Return (X, Y) of the center of cell containing provided text 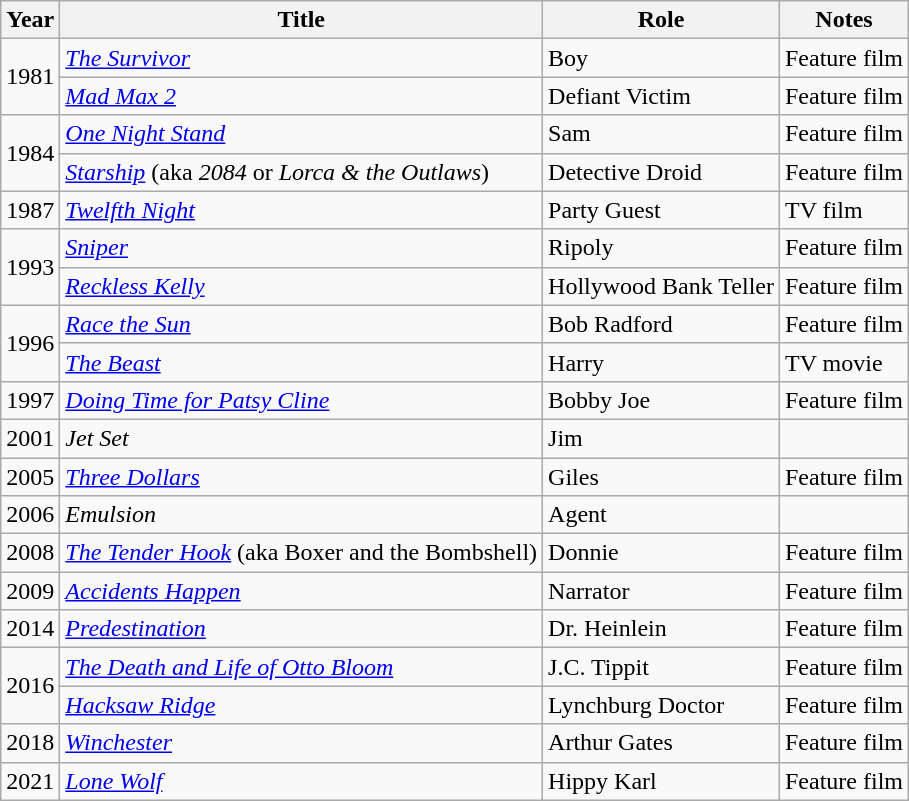
Agent (662, 515)
Giles (662, 477)
Role (662, 20)
Title (302, 20)
Doing Time for Patsy Cline (302, 400)
Winchester (302, 743)
1987 (30, 210)
Hippy Karl (662, 781)
Reckless Kelly (302, 286)
2021 (30, 781)
The Survivor (302, 58)
2006 (30, 515)
Mad Max 2 (302, 96)
Ripoly (662, 248)
Donnie (662, 553)
Accidents Happen (302, 591)
2005 (30, 477)
Bobby Joe (662, 400)
Detective Droid (662, 172)
2016 (30, 686)
2014 (30, 629)
Jet Set (302, 438)
Bob Radford (662, 324)
Race the Sun (302, 324)
Jim (662, 438)
2009 (30, 591)
The Beast (302, 362)
Emulsion (302, 515)
1996 (30, 343)
J.C. Tippit (662, 667)
Three Dollars (302, 477)
Sam (662, 134)
Harry (662, 362)
The Death and Life of Otto Bloom (302, 667)
2008 (30, 553)
2001 (30, 438)
2018 (30, 743)
Notes (844, 20)
Arthur Gates (662, 743)
1981 (30, 77)
Defiant Victim (662, 96)
1993 (30, 267)
Predestination (302, 629)
Narrator (662, 591)
1997 (30, 400)
Hacksaw Ridge (302, 705)
Year (30, 20)
Dr. Heinlein (662, 629)
Lynchburg Doctor (662, 705)
The Tender Hook (aka Boxer and the Bombshell) (302, 553)
Boy (662, 58)
Lone Wolf (302, 781)
Hollywood Bank Teller (662, 286)
Twelfth Night (302, 210)
Party Guest (662, 210)
TV film (844, 210)
1984 (30, 153)
TV movie (844, 362)
One Night Stand (302, 134)
Starship (aka 2084 or Lorca & the Outlaws) (302, 172)
Sniper (302, 248)
